Detect which cell encompasses the target text, then output its (x, y) center coordinate. 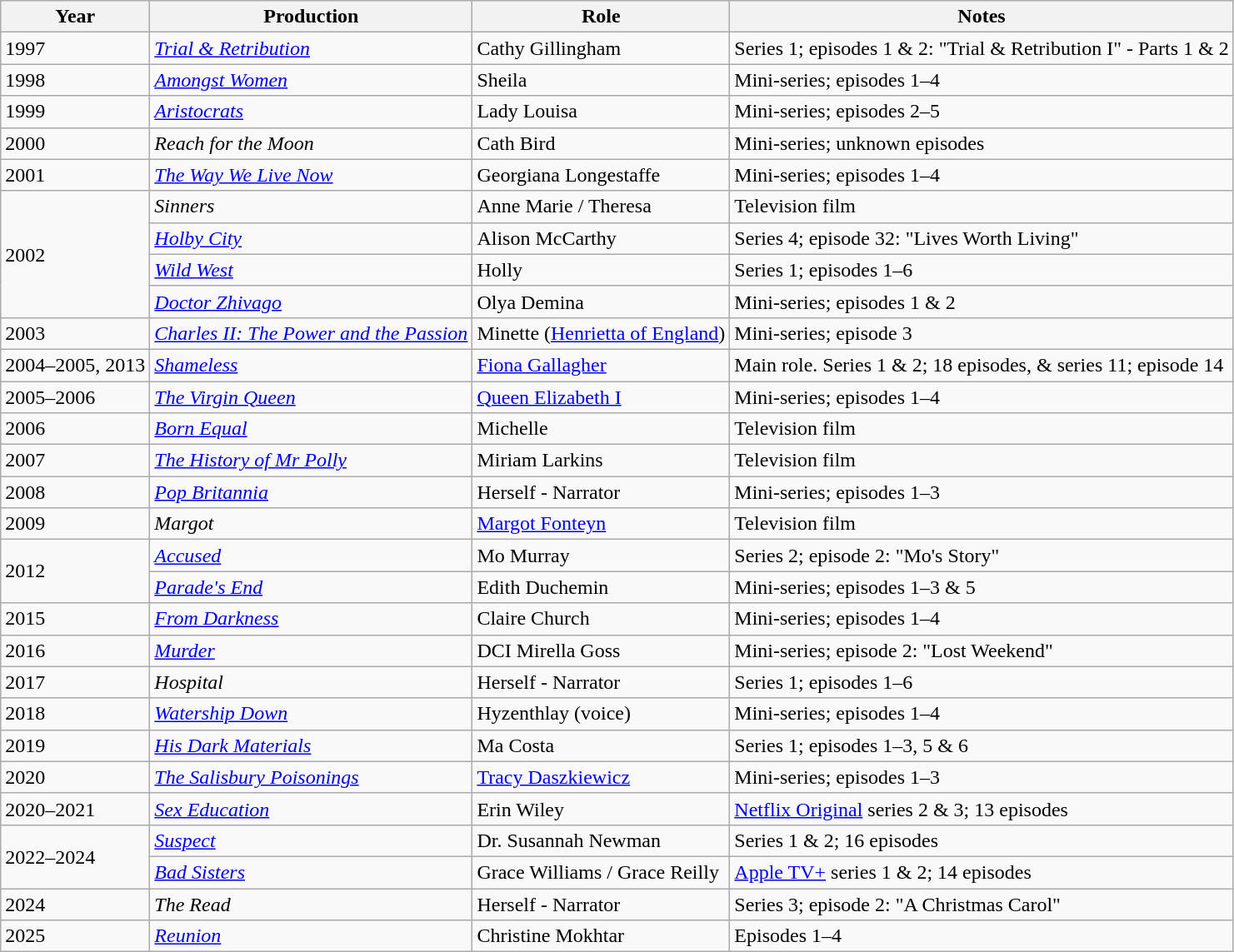
Shameless (312, 365)
Wild West (312, 270)
Series 2; episode 2: "Mo's Story" (982, 556)
Main role. Series 1 & 2; 18 episodes, & series 11; episode 14 (982, 365)
2018 (75, 714)
Queen Elizabeth I (602, 397)
Sinners (312, 207)
2009 (75, 524)
Margot Fonteyn (602, 524)
2019 (75, 745)
The Read (312, 904)
2007 (75, 461)
2001 (75, 175)
Trial & Retribution (312, 48)
Accused (312, 556)
Cath Bird (602, 143)
1997 (75, 48)
Edith Duchemin (602, 587)
The History of Mr Polly (312, 461)
Georgiana Longestaffe (602, 175)
Christine Mokhtar (602, 936)
Sex Education (312, 809)
Netflix Original series 2 & 3; 13 episodes (982, 809)
Miriam Larkins (602, 461)
Minette (Henrietta of England) (602, 333)
Holly (602, 270)
Apple TV+ series 1 & 2; 14 episodes (982, 872)
Bad Sisters (312, 872)
Series 1 & 2; 16 episodes (982, 840)
Lady Louisa (602, 112)
2022–2024 (75, 856)
Mini-series; episode 3 (982, 333)
Mini-series; episodes 2–5 (982, 112)
Sheila (602, 80)
Michelle (602, 429)
Fiona Gallagher (602, 365)
2004–2005, 2013 (75, 365)
Parade's End (312, 587)
2015 (75, 619)
Pop Britannia (312, 492)
1998 (75, 80)
2016 (75, 650)
2012 (75, 571)
Notes (982, 17)
Episodes 1–4 (982, 936)
The Virgin Queen (312, 397)
Anne Marie / Theresa (602, 207)
From Darkness (312, 619)
Doctor Zhivago (312, 302)
2020 (75, 777)
Series 1; episodes 1–3, 5 & 6 (982, 745)
Charles II: The Power and the Passion (312, 333)
2024 (75, 904)
Watership Down (312, 714)
Series 1; episodes 1 & 2: "Trial & Retribution I" - Parts 1 & 2 (982, 48)
Olya Demina (602, 302)
Tracy Daszkiewicz (602, 777)
Mini-series; episodes 1 & 2 (982, 302)
Claire Church (602, 619)
Mini-series; episodes 1–3 & 5 (982, 587)
Reunion (312, 936)
2025 (75, 936)
2017 (75, 682)
Dr. Susannah Newman (602, 840)
The Way We Live Now (312, 175)
2005–2006 (75, 397)
Aristocrats (312, 112)
Margot (312, 524)
Erin Wiley (602, 809)
Holby City (312, 238)
Alison McCarthy (602, 238)
Reach for the Moon (312, 143)
His Dark Materials (312, 745)
2006 (75, 429)
2000 (75, 143)
1999 (75, 112)
Mo Murray (602, 556)
Grace Williams / Grace Reilly (602, 872)
2020–2021 (75, 809)
Murder (312, 650)
2003 (75, 333)
Role (602, 17)
Suspect (312, 840)
Mini-series; episode 2: "Lost Weekend" (982, 650)
Born Equal (312, 429)
Year (75, 17)
Amongst Women (312, 80)
Ma Costa (602, 745)
Hyzenthlay (voice) (602, 714)
Production (312, 17)
Series 3; episode 2: "A Christmas Carol" (982, 904)
Series 4; episode 32: "Lives Worth Living" (982, 238)
Hospital (312, 682)
2002 (75, 254)
DCI Mirella Goss (602, 650)
The Salisbury Poisonings (312, 777)
2008 (75, 492)
Cathy Gillingham (602, 48)
Mini-series; unknown episodes (982, 143)
